Return the (x, y) coordinate for the center point of the cell that contains the specified text.  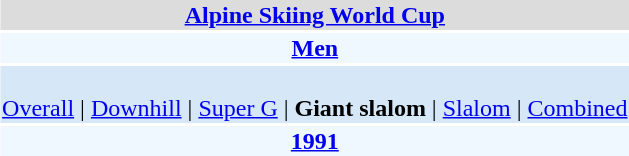
Alpine Skiing World Cup (315, 15)
Overall | Downhill | Super G | Giant slalom | Slalom | Combined (315, 94)
Men (315, 48)
1991 (315, 141)
